Detect which cell encompasses the target text, then output its [X, Y] center coordinate. 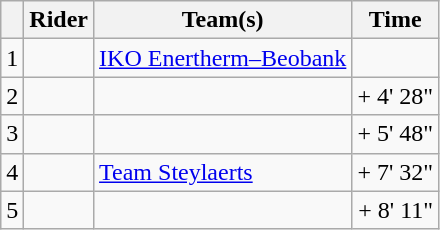
Team Steylaerts [223, 172]
5 [12, 210]
2 [12, 96]
+ 4' 28" [396, 96]
+ 7' 32" [396, 172]
+ 5' 48" [396, 134]
+ 8' 11" [396, 210]
3 [12, 134]
Time [396, 20]
4 [12, 172]
IKO Enertherm–Beobank [223, 58]
1 [12, 58]
Rider [59, 20]
Team(s) [223, 20]
